Return the (x, y) coordinate for the center point of the cell that contains the specified text.  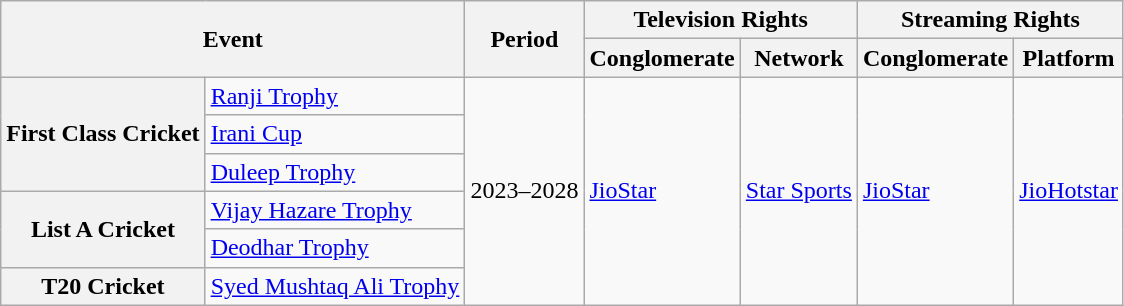
JioHotstar (1069, 191)
Vijay Hazare Trophy (335, 210)
Television Rights (720, 20)
Event (233, 39)
Network (798, 58)
Star Sports (798, 191)
Streaming Rights (990, 20)
Duleep Trophy (335, 172)
Period (524, 39)
First Class Cricket (103, 134)
T20 Cricket (103, 286)
List A Cricket (103, 229)
Irani Cup (335, 134)
Deodhar Trophy (335, 248)
2023–2028 (524, 191)
Ranji Trophy (335, 96)
Syed Mushtaq Ali Trophy (335, 286)
Platform (1069, 58)
